Output the [x, y] coordinate of the center of the cell containing the given text.  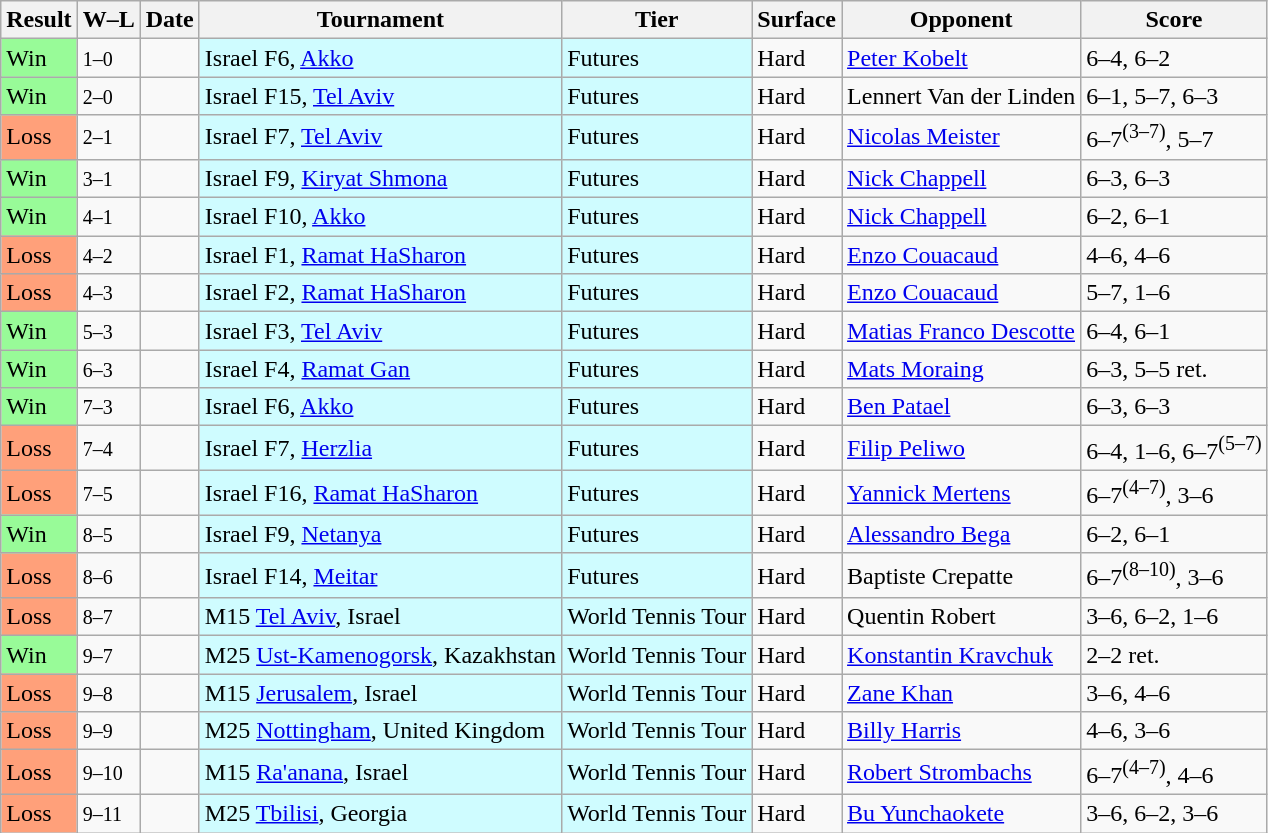
M15 Ra'anana, Israel [380, 772]
Nicolas Meister [962, 138]
9–10 [108, 772]
4–1 [108, 217]
Tier [657, 20]
Bu Yunchaokete [962, 813]
Matias Franco Descotte [962, 331]
Result [39, 20]
3–6, 6–2, 1–6 [1174, 617]
M25 Ust-Kamenogorsk, Kazakhstan [380, 655]
Mats Moraing [962, 369]
Quentin Robert [962, 617]
6–4, 6–2 [1174, 58]
6–7(8–10), 3–6 [1174, 576]
Filip Peliwo [962, 448]
6–7(4–7), 4–6 [1174, 772]
Tournament [380, 20]
2–2 ret. [1174, 655]
7–5 [108, 492]
Surface [797, 20]
Israel F15, Tel Aviv [380, 96]
W–L [108, 20]
Baptiste Crepatte [962, 576]
7–4 [108, 448]
Konstantin Kravchuk [962, 655]
Zane Khan [962, 693]
4–6, 3–6 [1174, 731]
M15 Tel Aviv, Israel [380, 617]
6–7(4–7), 3–6 [1174, 492]
M25 Nottingham, United Kingdom [380, 731]
6–3 [108, 369]
9–7 [108, 655]
Israel F2, Ramat HaSharon [380, 293]
Israel F4, Ramat Gan [380, 369]
4–3 [108, 293]
Israel F10, Akko [380, 217]
5–7, 1–6 [1174, 293]
3–6, 4–6 [1174, 693]
8–5 [108, 534]
9–8 [108, 693]
Israel F1, Ramat HaSharon [380, 255]
4–2 [108, 255]
Israel F3, Tel Aviv [380, 331]
Israel F9, Netanya [380, 534]
6–4, 1–6, 6–7(5–7) [1174, 448]
Billy Harris [962, 731]
6–7(3–7), 5–7 [1174, 138]
3–6, 6–2, 3–6 [1174, 813]
M25 Tbilisi, Georgia [380, 813]
Score [1174, 20]
M15 Jerusalem, Israel [380, 693]
Date [170, 20]
3–1 [108, 178]
7–3 [108, 407]
Peter Kobelt [962, 58]
8–6 [108, 576]
Ben Patael [962, 407]
Yannick Mertens [962, 492]
1–0 [108, 58]
Israel F9, Kiryat Shmona [380, 178]
Israel F16, Ramat HaSharon [380, 492]
Alessandro Bega [962, 534]
Robert Strombachs [962, 772]
6–3, 5–5 ret. [1174, 369]
9–9 [108, 731]
4–6, 4–6 [1174, 255]
5–3 [108, 331]
2–0 [108, 96]
8–7 [108, 617]
6–4, 6–1 [1174, 331]
Lennert Van der Linden [962, 96]
Opponent [962, 20]
Israel F14, Meitar [380, 576]
2–1 [108, 138]
Israel F7, Herzlia [380, 448]
6–1, 5–7, 6–3 [1174, 96]
9–11 [108, 813]
Israel F7, Tel Aviv [380, 138]
